Extract the [X, Y] coordinate from the center of the cell holding the provided text.  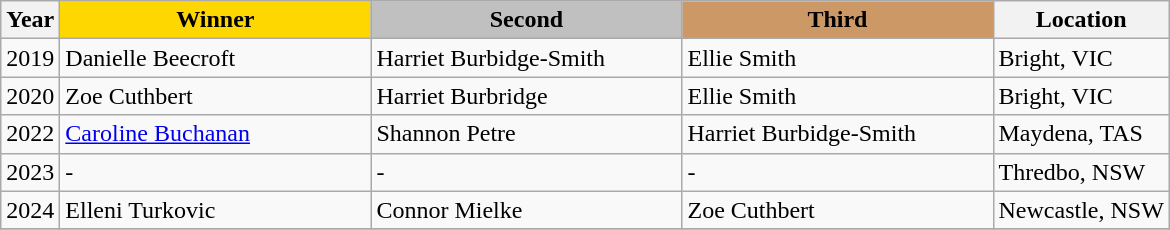
Harriet Burbridge [526, 96]
Second [526, 20]
Elleni Turkovic [216, 210]
Newcastle, NSW [1081, 210]
2022 [30, 134]
Thredbo, NSW [1081, 172]
Winner [216, 20]
Caroline Buchanan [216, 134]
Connor Mielke [526, 210]
2024 [30, 210]
Danielle Beecroft [216, 58]
Year [30, 20]
2019 [30, 58]
Shannon Petre [526, 134]
Location [1081, 20]
2020 [30, 96]
Maydena, TAS [1081, 134]
Third [838, 20]
2023 [30, 172]
